For the text-containing cell, return its midpoint in (X, Y) coordinate format. 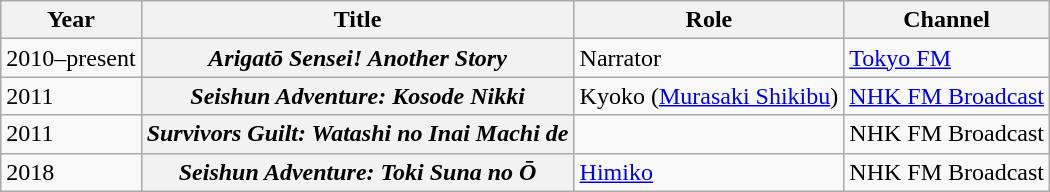
Role (709, 20)
Kyoko (Murasaki Shikibu) (709, 96)
Himiko (709, 172)
Arigatō Sensei! Another Story (358, 58)
2010–present (71, 58)
Year (71, 20)
Seishun Adventure: Toki Suna no Ō (358, 172)
Channel (947, 20)
Title (358, 20)
Survivors Guilt: Watashi no Inai Machi de (358, 134)
2018 (71, 172)
Tokyo FM (947, 58)
Seishun Adventure: Kosode Nikki (358, 96)
Narrator (709, 58)
